Identify which cell holds the provided text, then report its [X, Y] central coordinate. 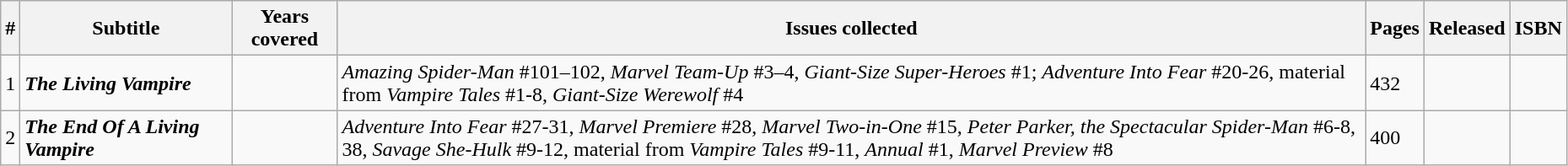
Released [1467, 29]
432 [1395, 83]
# [10, 29]
Years covered [285, 29]
400 [1395, 138]
2 [10, 138]
Issues collected [852, 29]
ISBN [1538, 29]
1 [10, 83]
The Living Vampire [127, 83]
Pages [1395, 29]
Subtitle [127, 29]
The End Of A Living Vampire [127, 138]
